Pinpoint the cell where the given text exists, returning its [x, y] midpoint coordinate. 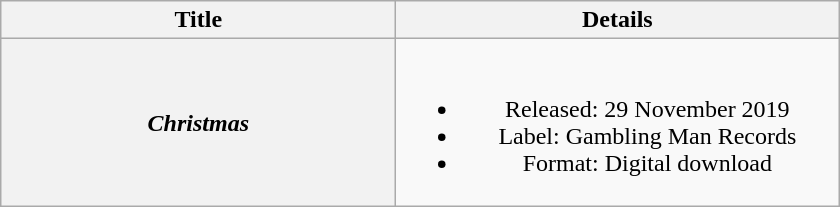
Details [618, 20]
Christmas [198, 122]
Released: 29 November 2019Label: Gambling Man RecordsFormat: Digital download [618, 122]
Title [198, 20]
